Provide the [x, y] coordinate of the cell's center where the given text is located.  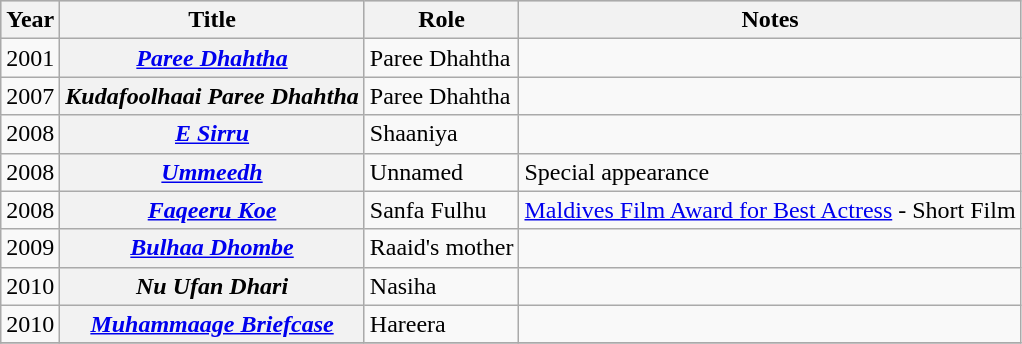
Nasiha [442, 286]
Ummeedh [212, 172]
Bulhaa Dhombe [212, 248]
Kudafoolhaai Paree Dhahtha [212, 96]
Title [212, 20]
Maldives Film Award for Best Actress - Short Film [770, 210]
Faqeeru Koe [212, 210]
Hareera [442, 324]
Notes [770, 20]
2009 [30, 248]
Unnamed [442, 172]
Shaaniya [442, 134]
E Sirru [212, 134]
Raaid's mother [442, 248]
2007 [30, 96]
2001 [30, 58]
Muhammaage Briefcase [212, 324]
Sanfa Fulhu [442, 210]
Role [442, 20]
Nu Ufan Dhari [212, 286]
Special appearance [770, 172]
Year [30, 20]
